Return (x, y) of the center of cell containing provided text 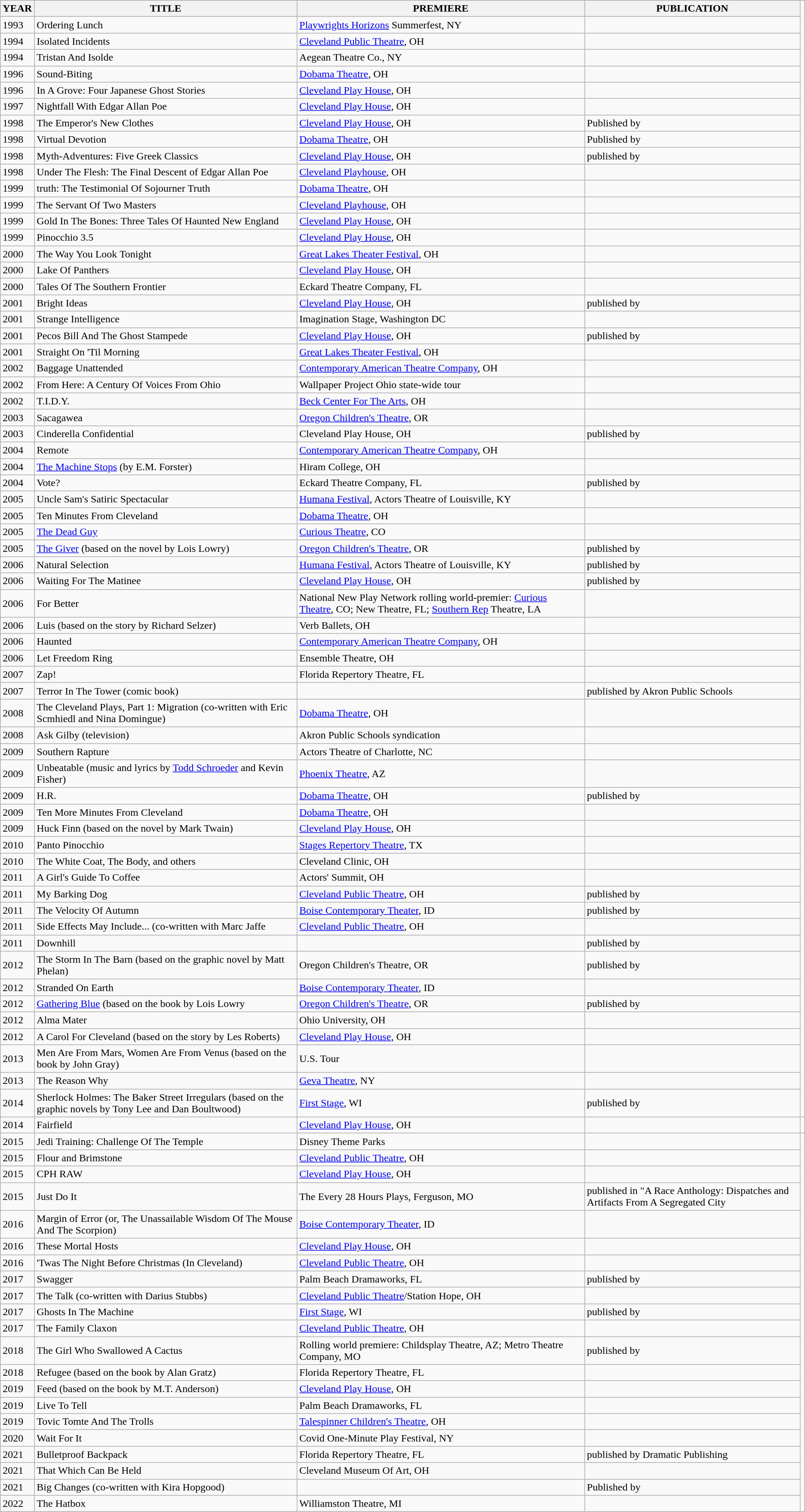
2022 (17, 1503)
Playwrights Horizons Summerfest, NY (441, 25)
Ten More Minutes From Cleveland (166, 812)
Covid One-Minute Play Festival, NY (441, 1438)
Pinocchio 3.5 (166, 238)
The Girl Who Swallowed A Cactus (166, 1350)
Feed (based on the book by M.T. Anderson) (166, 1389)
The Machine Stops (by E.M. Forster) (166, 466)
Baggage Unattended (166, 368)
T.I.D.Y. (166, 401)
Imagination Stage, Washington DC (441, 319)
Alma Mater (166, 1020)
Strange Intelligence (166, 319)
Actors' Summit, OH (441, 878)
In A Grove: Four Japanese Ghost Stories (166, 90)
'Twas The Night Before Christmas (In Cleveland) (166, 1263)
truth: The Testimonial Of Sojourner Truth (166, 188)
TITLE (166, 9)
Ohio University, OH (441, 1020)
From Here: A Century Of Voices From Ohio (166, 385)
Ten Minutes From Cleveland (166, 516)
Stages Repertory Theatre, TX (441, 845)
My Barking Dog (166, 894)
The White Coat, The Body, and others (166, 861)
Flour and Brimstone (166, 1158)
The Every 28 Hours Plays, Ferguson, MO (441, 1197)
Panto Pinocchio (166, 845)
Aegean Theatre Co., NY (441, 58)
published in "A Race Anthology: Dispatches and Artifacts From A Segregated City (692, 1197)
Hiram College, OH (441, 466)
Swagger (166, 1279)
Bright Ideas (166, 303)
2020 (17, 1438)
The Talk (co-written with Darius Stubbs) (166, 1295)
A Girl's Guide To Coffee (166, 878)
Margin of Error (or, The Unassailable Wisdom Of The Mouse And The Scorpion) (166, 1224)
The Way You Look Tonight (166, 254)
The Storm In The Barn (based on the graphic novel by Matt Phelan) (166, 965)
Akron Public Schools syndication (441, 735)
H.R. (166, 796)
Virtual Devotion (166, 139)
Sacagawea (166, 417)
Isolated Incidents (166, 41)
For Better (166, 603)
Big Changes (co-written with Kira Hopgood) (166, 1487)
Men Are From Mars, Women Are From Venus (based on the book by John Gray) (166, 1059)
Huck Finn (based on the novel by Mark Twain) (166, 829)
Cleveland Museum Of Art, OH (441, 1471)
National New Play Network rolling world-premier: Curious Theatre, CO; New Theatre, FL; Southern Rep Theatre, LA (441, 603)
PREMIERE (441, 9)
Side Effects May Include... (co-written with Marc Jaffe (166, 927)
Tales Of The Southern Frontier (166, 287)
Verb Ballets, OH (441, 625)
Geva Theatre, NY (441, 1081)
Cleveland Public Theatre/Station Hope, OH (441, 1295)
The Family Claxon (166, 1328)
Bulletproof Backpack (166, 1454)
Luis (based on the story by Richard Selzer) (166, 625)
Natural Selection (166, 565)
Jedi Training: Challenge Of The Temple (166, 1142)
Ordering Lunch (166, 25)
The Dead Guy (166, 532)
Let Freedom Ring (166, 658)
Remote (166, 450)
Just Do It (166, 1197)
Wait For It (166, 1438)
U.S. Tour (441, 1059)
Wallpaper Project Ohio state-wide tour (441, 385)
Downhill (166, 943)
Tristan And Isolde (166, 58)
The Emperor's New Clothes (166, 123)
These Mortal Hosts (166, 1246)
The Hatbox (166, 1503)
Cleveland Clinic, OH (441, 861)
Stranded On Earth (166, 987)
That Which Can Be Held (166, 1471)
Under The Flesh: The Final Descent of Edgar Allan Poe (166, 172)
Sherlock Holmes: The Baker Street Irregulars (based on the graphic novels by Tony Lee and Dan Boultwood) (166, 1103)
published by Dramatic Publishing (692, 1454)
Pecos Bill And The Ghost Stampede (166, 336)
Haunted (166, 642)
Waiting For The Matinee (166, 581)
Uncle Sam's Satiric Spectacular (166, 499)
A Carol For Cleveland (based on the story by Les Roberts) (166, 1036)
Myth-Adventures: Five Greek Classics (166, 156)
Fairfield (166, 1125)
Refugee (based on the book by Alan Gratz) (166, 1373)
Sound-Biting (166, 74)
CPH RAW (166, 1174)
Rolling world premiere: Childsplay Theatre, AZ; Metro Theatre Company, MO (441, 1350)
The Velocity Of Autumn (166, 910)
1993 (17, 25)
1997 (17, 107)
PUBLICATION (692, 9)
Disney Theme Parks (441, 1142)
Nightfall With Edgar Allan Poe (166, 107)
Curious Theatre, CO (441, 532)
Vote? (166, 483)
Terror In The Tower (comic book) (166, 691)
Lake Of Panthers (166, 270)
Straight On 'Til Morning (166, 352)
Williamston Theatre, MI (441, 1503)
Gathering Blue (based on the book by Lois Lowry (166, 1004)
Gold In The Bones: Three Tales Of Haunted New England (166, 221)
Unbeatable (music and lyrics by Todd Schroeder and Kevin Fisher) (166, 774)
YEAR (17, 9)
Talespinner Children's Theatre, OH (441, 1422)
Zap! (166, 674)
Ghosts In The Machine (166, 1312)
Ask Gilby (television) (166, 735)
The Giver (based on the novel by Lois Lowry) (166, 548)
The Cleveland Plays, Part 1: Migration (co-written with Eric Scmhiedl and Nina Domingue) (166, 713)
Actors Theatre of Charlotte, NC (441, 752)
Beck Center For The Arts, OH (441, 401)
The Reason Why (166, 1081)
Cinderella Confidential (166, 434)
Live To Tell (166, 1405)
Southern Rapture (166, 752)
Phoenix Theatre, AZ (441, 774)
published by Akron Public Schools (692, 691)
Ensemble Theatre, OH (441, 658)
Tovic Tomte And The Trolls (166, 1422)
The Servant Of Two Masters (166, 205)
